Search for the cell housing the specified text and yield its [x, y] center coordinate. 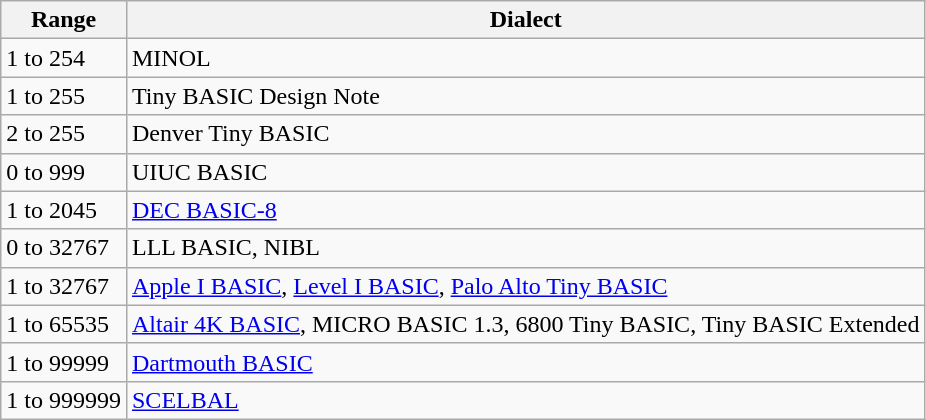
Denver Tiny BASIC [526, 134]
1 to 254 [64, 58]
SCELBAL [526, 400]
Tiny BASIC Design Note [526, 96]
LLL BASIC, NIBL [526, 248]
0 to 32767 [64, 248]
Apple I BASIC, Level I BASIC, Palo Alto Tiny BASIC [526, 286]
2 to 255 [64, 134]
1 to 255 [64, 96]
Dialect [526, 20]
1 to 999999 [64, 400]
1 to 65535 [64, 324]
1 to 2045 [64, 210]
Range [64, 20]
0 to 999 [64, 172]
1 to 32767 [64, 286]
1 to 99999 [64, 362]
DEC BASIC-8 [526, 210]
Dartmouth BASIC [526, 362]
Altair 4K BASIC, MICRO BASIC 1.3, 6800 Tiny BASIC, Tiny BASIC Extended [526, 324]
UIUC BASIC [526, 172]
MINOL [526, 58]
